Find where the given text appears and provide that cell's center as (X, Y) coordinate. 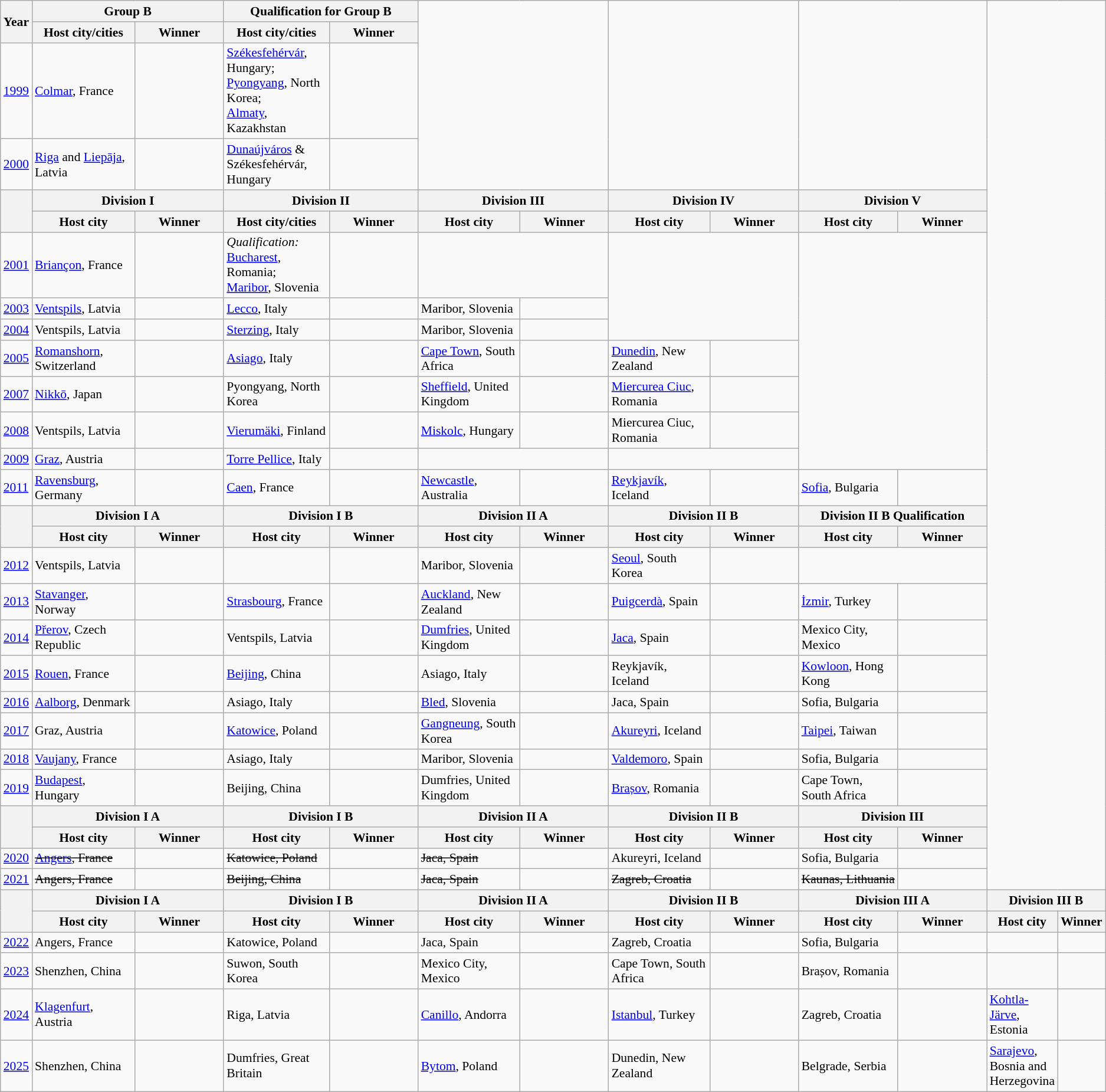
Istanbul, Turkey (659, 1015)
2016 (17, 703)
2013 (17, 602)
Briançon, France (84, 265)
Torre Pellice, Italy (276, 459)
2024 (17, 1015)
2019 (17, 788)
Strasbourg, France (276, 602)
Klagenfurt, Austria (84, 1015)
2015 (17, 674)
2001 (17, 265)
Riga and Liepāja, Latvia (84, 165)
Division I (127, 201)
2022 (17, 943)
Gangneung, South Korea (469, 730)
Division III A (893, 901)
2023 (17, 971)
Sarajevo, Bosnia and Herzegovina (1022, 1065)
Vaujany, France (84, 759)
Stavanger, Norway (84, 602)
Suwon, South Korea (276, 971)
Vierumäki, Finland (276, 431)
2017 (17, 730)
Belgrade, Serbia (848, 1065)
Division V (893, 201)
2012 (17, 565)
Nikkō, Japan (84, 394)
Přerov, Czech Republic (84, 637)
Pyongyang, North Korea (276, 394)
2011 (17, 487)
2007 (17, 394)
2005 (17, 359)
2018 (17, 759)
Newcastle, Australia (469, 487)
Seoul, South Korea (659, 565)
Riga, Latvia (276, 1015)
Valdemoro, Spain (659, 759)
Caen, France (276, 487)
Division II (321, 201)
2025 (17, 1065)
Puigcerdà, Spain (659, 602)
1999 (17, 91)
Taipei, Taiwan (848, 730)
2009 (17, 459)
2021 (17, 880)
2003 (17, 309)
Kaunas, Lithuania (848, 880)
Division IV (704, 201)
Division II B Qualification (893, 516)
Qualification: Bucharest, Romania;Maribor, Slovenia (276, 265)
Qualification for Group B (321, 11)
Aalborg, Denmark (84, 703)
2000 (17, 165)
Colmar, France (84, 91)
2004 (17, 330)
Bled, Slovenia (469, 703)
Romanshorn, Switzerland (84, 359)
Dunaújváros & Székesfehérvár, Hungary (276, 165)
Ravensburg, Germany (84, 487)
Sheffield, United Kingdom (469, 394)
Sterzing, Italy (276, 330)
Kohtla-Järve, Estonia (1022, 1015)
İzmir, Turkey (848, 602)
Bytom, Poland (469, 1065)
Miskolc, Hungary (469, 431)
Auckland, New Zealand (469, 602)
Canillo, Andorra (469, 1015)
Dumfries, Great Britain (276, 1065)
Lecco, Italy (276, 309)
Division III B (1046, 901)
Rouen, France (84, 674)
2008 (17, 431)
2014 (17, 637)
Budapest, Hungary (84, 788)
Group B (127, 11)
Kowloon, Hong Kong (848, 674)
2020 (17, 858)
Year (17, 21)
Székesfehérvár, Hungary;Pyongyang, North Korea;Almaty, Kazakhstan (276, 91)
